Identify which cell holds the provided text, then report its (X, Y) central coordinate. 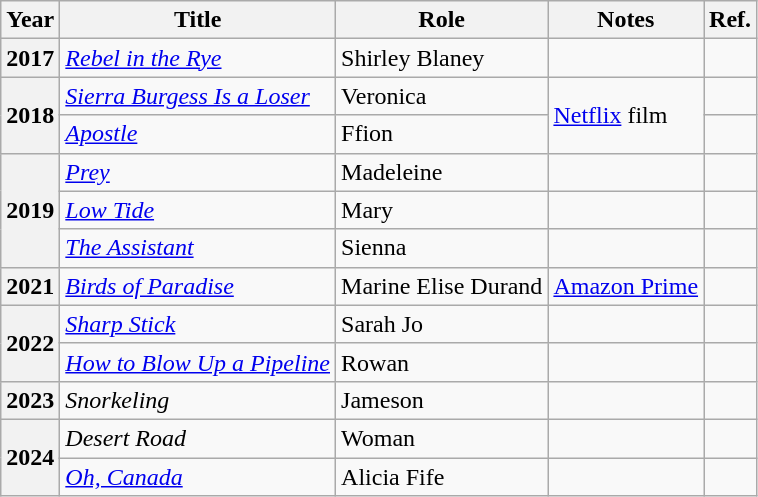
Ffion (442, 134)
Snorkeling (198, 400)
Mary (442, 210)
Desert Road (198, 438)
Rebel in the Rye (198, 58)
Title (198, 20)
Role (442, 20)
Birds of Paradise (198, 286)
Marine Elise Durand (442, 286)
Sienna (442, 248)
Veronica (442, 96)
How to Blow Up a Pipeline (198, 362)
2017 (30, 58)
2023 (30, 400)
Amazon Prime (626, 286)
Rowan (442, 362)
2021 (30, 286)
Low Tide (198, 210)
2018 (30, 115)
Apostle (198, 134)
Prey (198, 172)
Notes (626, 20)
2019 (30, 210)
Sierra Burgess Is a Loser (198, 96)
Year (30, 20)
Sarah Jo (442, 324)
Oh, Canada (198, 477)
2022 (30, 343)
Jameson (442, 400)
2024 (30, 457)
Shirley Blaney (442, 58)
Madeleine (442, 172)
Woman (442, 438)
Alicia Fife (442, 477)
Netflix film (626, 115)
Ref. (730, 20)
Sharp Stick (198, 324)
The Assistant (198, 248)
